Provide the (x, y) coordinate of the cell's center where the given text is located.  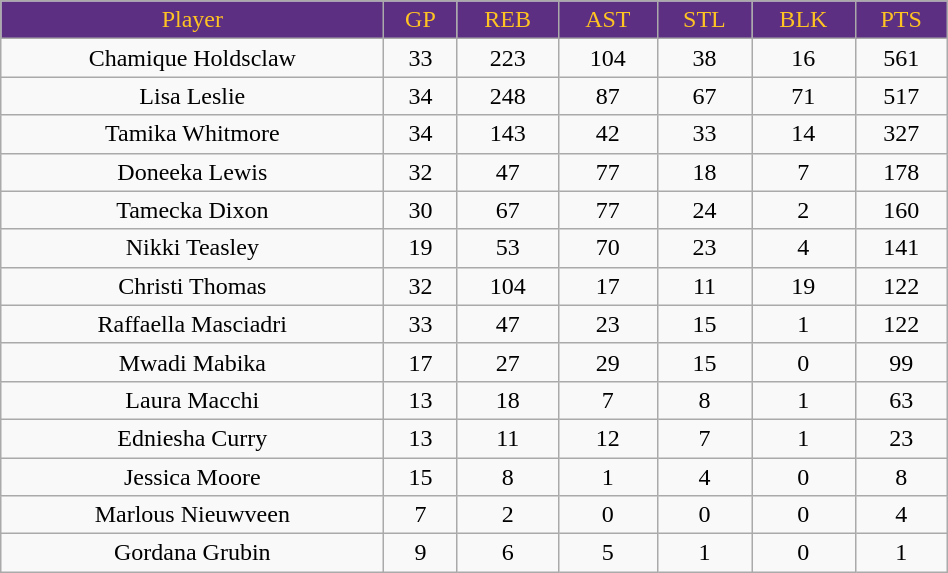
71 (804, 96)
248 (508, 96)
63 (901, 400)
STL (704, 20)
16 (804, 58)
143 (508, 134)
Christi Thomas (192, 286)
29 (608, 362)
Tamecka Dixon (192, 210)
141 (901, 248)
Chamique Holdsclaw (192, 58)
99 (901, 362)
327 (901, 134)
53 (508, 248)
87 (608, 96)
Mwadi Mabika (192, 362)
Edniesha Curry (192, 438)
27 (508, 362)
70 (608, 248)
Raffaella Masciadri (192, 324)
Tamika Whitmore (192, 134)
Player (192, 20)
PTS (901, 20)
178 (901, 172)
6 (508, 553)
14 (804, 134)
223 (508, 58)
BLK (804, 20)
42 (608, 134)
GP (420, 20)
160 (901, 210)
9 (420, 553)
12 (608, 438)
Doneeka Lewis (192, 172)
5 (608, 553)
517 (901, 96)
Lisa Leslie (192, 96)
30 (420, 210)
Marlous Nieuwveen (192, 515)
REB (508, 20)
24 (704, 210)
561 (901, 58)
38 (704, 58)
Laura Macchi (192, 400)
AST (608, 20)
Jessica Moore (192, 477)
Nikki Teasley (192, 248)
Gordana Grubin (192, 553)
